From the cell containing the given text, extract its center point as [x, y] coordinate. 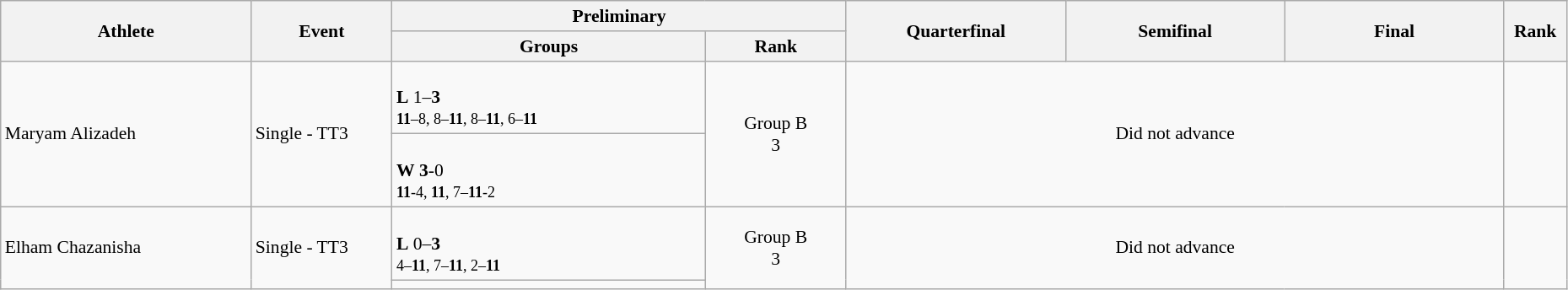
Groups [548, 46]
W 3-011-4, 11, 7–11-2 [548, 170]
Event [322, 30]
Elham Chazanisha [127, 248]
Athlete [127, 30]
Quarterfinal [956, 30]
Final [1394, 30]
L 1–311–8, 8–11, 8–11, 6–11 [548, 98]
Maryam Alizadeh [127, 133]
Preliminary [619, 16]
Semifinal [1175, 30]
L 0–3 4–11, 7–11, 2–11 [548, 244]
